Determine the [X, Y] coordinate at the center of the cell enclosing the given text.  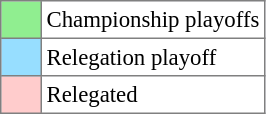
Relegated [152, 95]
Championship playoffs [152, 20]
Relegation playoff [152, 57]
